Scan for the cell matching the given text and deliver its [x, y] coordinate at center. 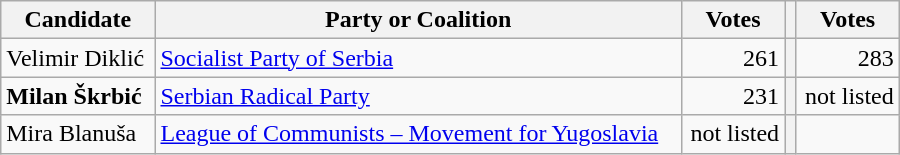
Party or Coalition [418, 20]
231 [732, 96]
Milan Škrbić [78, 96]
Serbian Radical Party [418, 96]
283 [848, 58]
League of Communists – Movement for Yugoslavia [418, 134]
Velimir Diklić [78, 58]
Socialist Party of Serbia [418, 58]
Candidate [78, 20]
Mira Blanuša [78, 134]
261 [732, 58]
